Extract the [x, y] coordinate from the center of the cell holding the provided text.  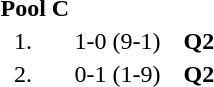
1-0 (9-1) [118, 41]
